Pinpoint the cell where the given text exists, returning its (x, y) midpoint coordinate. 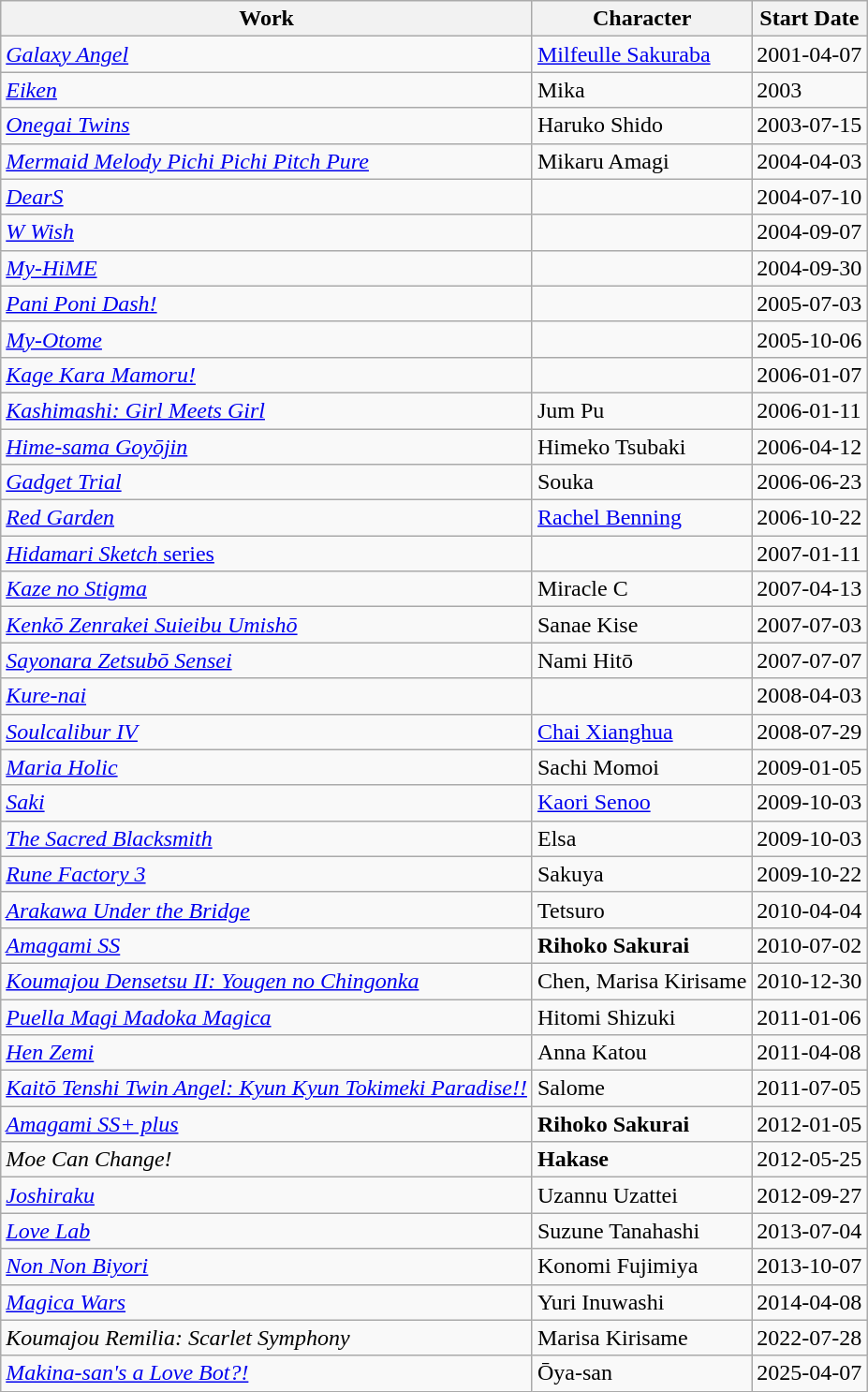
My-HiME (267, 268)
Sayonara Zetsubō Sensei (267, 660)
Kashimashi: Girl Meets Girl (267, 410)
Konomi Fujimiya (641, 1266)
2009-01-05 (809, 767)
Onegai Twins (267, 126)
2006-06-23 (809, 482)
2013-07-04 (809, 1231)
Arakawa Under the Bridge (267, 910)
Jum Pu (641, 410)
Hitomi Shizuki (641, 1016)
Kaori Senoo (641, 803)
Kenkō Zenrakei Suieibu Umishō (267, 625)
Kaze no Stigma (267, 589)
2012-05-25 (809, 1160)
Love Lab (267, 1231)
Kage Kara Mamoru! (267, 375)
Milfeulle Sakuraba (641, 54)
Moe Can Change! (267, 1160)
Rachel Benning (641, 518)
2006-01-07 (809, 375)
Eiken (267, 90)
Hakase (641, 1160)
Red Garden (267, 518)
Uzannu Uzattei (641, 1195)
Hime-sama Goyōjin (267, 447)
Koumajou Remilia: Scarlet Symphony (267, 1338)
Start Date (809, 19)
Ōya-san (641, 1373)
Galaxy Angel (267, 54)
Mikaru Amagi (641, 161)
W Wish (267, 232)
Suzune Tanahashi (641, 1231)
2011-07-05 (809, 1088)
2012-09-27 (809, 1195)
2008-07-29 (809, 732)
Amagami SS+ plus (267, 1124)
Amagami SS (267, 945)
Salome (641, 1088)
2011-01-06 (809, 1016)
Kaitō Tenshi Twin Angel: Kyun Kyun Tokimeki Paradise!! (267, 1088)
2022-07-28 (809, 1338)
Maria Holic (267, 767)
Soulcalibur IV (267, 732)
Chai Xianghua (641, 732)
2005-10-06 (809, 339)
Mika (641, 90)
Souka (641, 482)
2006-01-11 (809, 410)
Sakuya (641, 874)
2010-04-04 (809, 910)
2001-04-07 (809, 54)
Himeko Tsubaki (641, 447)
Koumajou Densetsu II: Yougen no Chingonka (267, 981)
2003 (809, 90)
2007-07-03 (809, 625)
Yuri Inuwashi (641, 1302)
Chen, Marisa Kirisame (641, 981)
Mermaid Melody Pichi Pichi Pitch Pure (267, 161)
2004-07-10 (809, 197)
2004-09-30 (809, 268)
Tetsuro (641, 910)
Haruko Shido (641, 126)
Magica Wars (267, 1302)
My-Otome (267, 339)
Joshiraku (267, 1195)
2004-09-07 (809, 232)
2008-04-03 (809, 696)
Gadget Trial (267, 482)
Makina-san's a Love Bot?! (267, 1373)
Puella Magi Madoka Magica (267, 1016)
DearS (267, 197)
Elsa (641, 838)
Hen Zemi (267, 1053)
2011-04-08 (809, 1053)
Marisa Kirisame (641, 1338)
Rune Factory 3 (267, 874)
Anna Katou (641, 1053)
Miracle C (641, 589)
2010-12-30 (809, 981)
Saki (267, 803)
Kure-nai (267, 696)
2012-01-05 (809, 1124)
2006-04-12 (809, 447)
2014-04-08 (809, 1302)
2007-07-07 (809, 660)
2004-04-03 (809, 161)
Sanae Kise (641, 625)
Pani Poni Dash! (267, 304)
2010-07-02 (809, 945)
2007-04-13 (809, 589)
Sachi Momoi (641, 767)
2003-07-15 (809, 126)
2007-01-11 (809, 554)
2013-10-07 (809, 1266)
Work (267, 19)
2009-10-22 (809, 874)
2005-07-03 (809, 304)
Hidamari Sketch series (267, 554)
Non Non Biyori (267, 1266)
The Sacred Blacksmith (267, 838)
Character (641, 19)
Nami Hitō (641, 660)
2025-04-07 (809, 1373)
2006-10-22 (809, 518)
